Scan for the cell matching the given text and deliver its [x, y] coordinate at center. 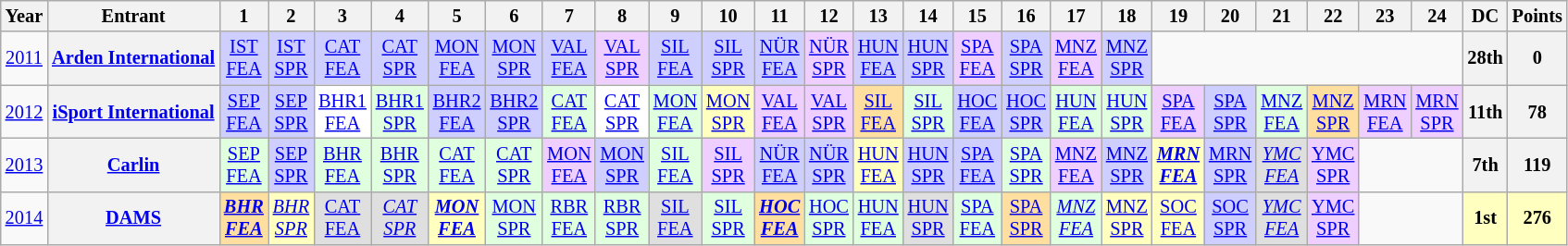
1st [1486, 218]
2011 [24, 58]
22 [1333, 16]
14 [928, 16]
ISTSPR [291, 58]
276 [1537, 218]
DAMS [133, 218]
16 [1026, 16]
2013 [24, 165]
BHR2SPR [514, 112]
18 [1127, 16]
11 [779, 16]
DC [1486, 16]
78 [1537, 112]
6 [514, 16]
7th [1486, 165]
Entrant [133, 16]
23 [1385, 16]
RBRSPR [622, 218]
13 [878, 16]
2012 [24, 112]
1 [244, 16]
Arden International [133, 58]
BHR1SPR [400, 112]
Year [24, 16]
12 [829, 16]
7 [568, 16]
SOCSPR [1230, 218]
BHR2FEA [457, 112]
2014 [24, 218]
20 [1230, 16]
10 [728, 16]
Carlin [133, 165]
iSport International [133, 112]
11th [1486, 112]
BHR1FEA [342, 112]
15 [977, 16]
8 [622, 16]
28th [1486, 58]
Points [1537, 16]
19 [1178, 16]
119 [1537, 165]
21 [1281, 16]
RBRFEA [568, 218]
3 [342, 16]
2 [291, 16]
5 [457, 16]
ISTFEA [244, 58]
9 [676, 16]
SOCFEA [1178, 218]
24 [1437, 16]
17 [1076, 16]
0 [1537, 58]
4 [400, 16]
